Return (x, y) of the center of cell containing provided text 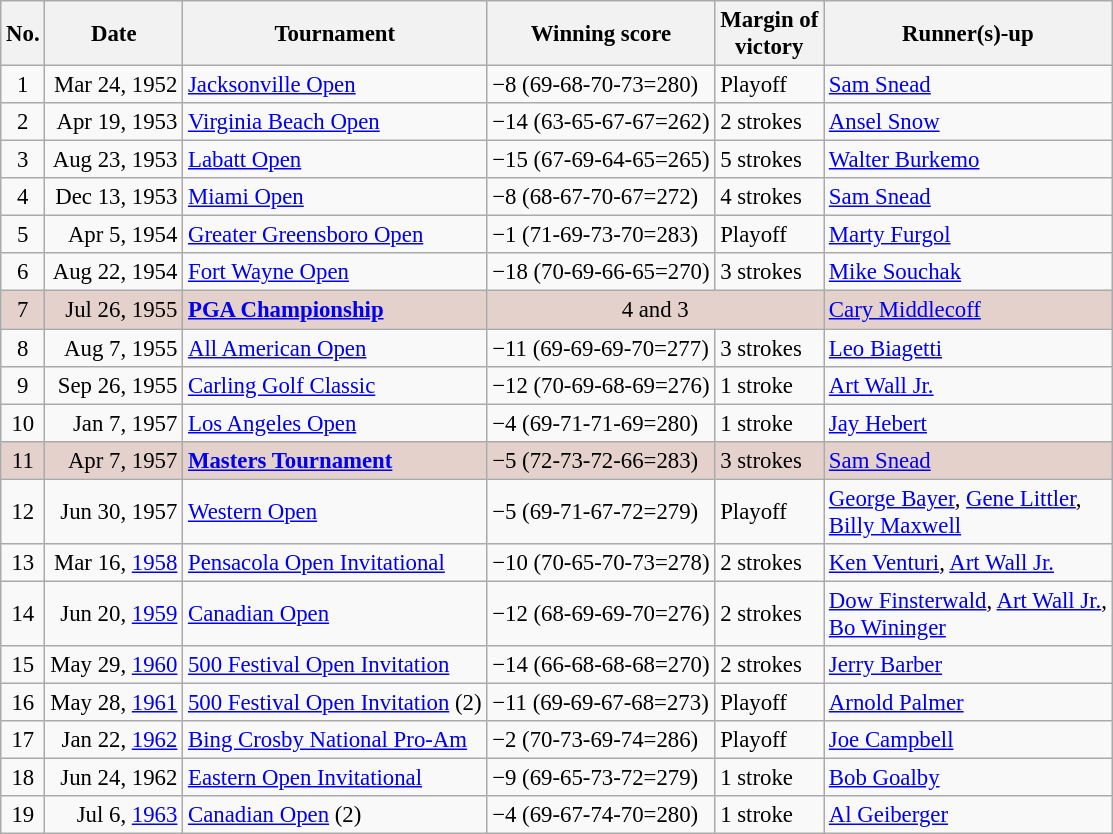
Bob Goalby (968, 778)
Masters Tournament (335, 460)
All American Open (335, 348)
−2 (70-73-69-74=286) (601, 740)
15 (23, 665)
Tournament (335, 34)
Pensacola Open Invitational (335, 563)
1 (23, 85)
−5 (72-73-72-66=283) (601, 460)
−4 (69-67-74-70=280) (601, 815)
−14 (66-68-68-68=270) (601, 665)
14 (23, 614)
8 (23, 348)
Runner(s)-up (968, 34)
Mar 16, 1958 (114, 563)
Labatt Open (335, 160)
Canadian Open (2) (335, 815)
Dec 13, 1953 (114, 197)
18 (23, 778)
Date (114, 34)
Mike Souchak (968, 273)
−8 (69-68-70-73=280) (601, 85)
Aug 22, 1954 (114, 273)
Jun 30, 1957 (114, 512)
Jun 24, 1962 (114, 778)
Jay Hebert (968, 423)
Jan 22, 1962 (114, 740)
Fort Wayne Open (335, 273)
−1 (71-69-73-70=283) (601, 235)
4 and 3 (656, 310)
Mar 24, 1952 (114, 85)
Jun 20, 1959 (114, 614)
Virginia Beach Open (335, 122)
4 strokes (770, 197)
Aug 23, 1953 (114, 160)
Jan 7, 1957 (114, 423)
500 Festival Open Invitation (335, 665)
Dow Finsterwald, Art Wall Jr., Bo Wininger (968, 614)
Apr 7, 1957 (114, 460)
Jacksonville Open (335, 85)
Leo Biagetti (968, 348)
Art Wall Jr. (968, 385)
17 (23, 740)
Bing Crosby National Pro-Am (335, 740)
6 (23, 273)
George Bayer, Gene Littler, Billy Maxwell (968, 512)
Winning score (601, 34)
May 28, 1961 (114, 702)
Margin ofvictory (770, 34)
−5 (69-71-67-72=279) (601, 512)
2 (23, 122)
Carling Golf Classic (335, 385)
4 (23, 197)
16 (23, 702)
Apr 19, 1953 (114, 122)
−15 (67-69-64-65=265) (601, 160)
Apr 5, 1954 (114, 235)
10 (23, 423)
Al Geiberger (968, 815)
−12 (68-69-69-70=276) (601, 614)
Aug 7, 1955 (114, 348)
−8 (68-67-70-67=272) (601, 197)
Greater Greensboro Open (335, 235)
Eastern Open Invitational (335, 778)
Jul 6, 1963 (114, 815)
Arnold Palmer (968, 702)
5 strokes (770, 160)
−11 (69-69-69-70=277) (601, 348)
3 (23, 160)
−4 (69-71-71-69=280) (601, 423)
Marty Furgol (968, 235)
No. (23, 34)
Canadian Open (335, 614)
Joe Campbell (968, 740)
Cary Middlecoff (968, 310)
19 (23, 815)
−10 (70-65-70-73=278) (601, 563)
7 (23, 310)
PGA Championship (335, 310)
Miami Open (335, 197)
500 Festival Open Invitation (2) (335, 702)
−18 (70-69-66-65=270) (601, 273)
Jul 26, 1955 (114, 310)
Ansel Snow (968, 122)
−9 (69-65-73-72=279) (601, 778)
−12 (70-69-68-69=276) (601, 385)
−11 (69-69-67-68=273) (601, 702)
May 29, 1960 (114, 665)
Walter Burkemo (968, 160)
−14 (63-65-67-67=262) (601, 122)
Sep 26, 1955 (114, 385)
Western Open (335, 512)
11 (23, 460)
5 (23, 235)
Los Angeles Open (335, 423)
Jerry Barber (968, 665)
12 (23, 512)
13 (23, 563)
9 (23, 385)
Ken Venturi, Art Wall Jr. (968, 563)
